Extract the (x, y) coordinate from the center of the cell holding the provided text.  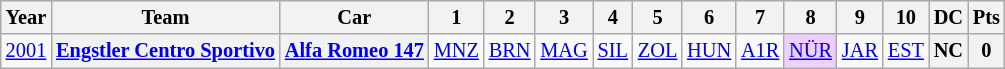
7 (760, 17)
ZOL (658, 51)
2001 (26, 51)
8 (810, 17)
MNZ (456, 51)
Alfa Romeo 147 (354, 51)
10 (906, 17)
NC (948, 51)
6 (709, 17)
9 (860, 17)
BRN (510, 51)
Pts (986, 17)
EST (906, 51)
A1R (760, 51)
DC (948, 17)
Engstler Centro Sportivo (166, 51)
JAR (860, 51)
4 (613, 17)
2 (510, 17)
Car (354, 17)
1 (456, 17)
MAG (564, 51)
0 (986, 51)
Team (166, 17)
3 (564, 17)
NÜR (810, 51)
HUN (709, 51)
SIL (613, 51)
5 (658, 17)
Year (26, 17)
